Search for the cell housing the specified text and yield its (X, Y) center coordinate. 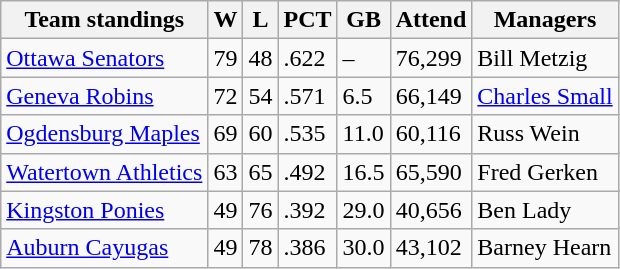
Auburn Cayugas (104, 248)
.392 (308, 210)
11.0 (364, 134)
43,102 (431, 248)
.535 (308, 134)
76,299 (431, 58)
54 (260, 96)
PCT (308, 20)
65 (260, 172)
63 (226, 172)
– (364, 58)
60 (260, 134)
Bill Metzig (545, 58)
29.0 (364, 210)
Barney Hearn (545, 248)
Kingston Ponies (104, 210)
76 (260, 210)
69 (226, 134)
Managers (545, 20)
W (226, 20)
72 (226, 96)
Watertown Athletics (104, 172)
L (260, 20)
30.0 (364, 248)
16.5 (364, 172)
48 (260, 58)
.571 (308, 96)
60,116 (431, 134)
79 (226, 58)
78 (260, 248)
Charles Small (545, 96)
.622 (308, 58)
GB (364, 20)
Russ Wein (545, 134)
.386 (308, 248)
Team standings (104, 20)
Ben Lady (545, 210)
Attend (431, 20)
Geneva Robins (104, 96)
65,590 (431, 172)
40,656 (431, 210)
6.5 (364, 96)
66,149 (431, 96)
Fred Gerken (545, 172)
Ottawa Senators (104, 58)
Ogdensburg Maples (104, 134)
.492 (308, 172)
